Return [x, y] of the center of cell containing provided text 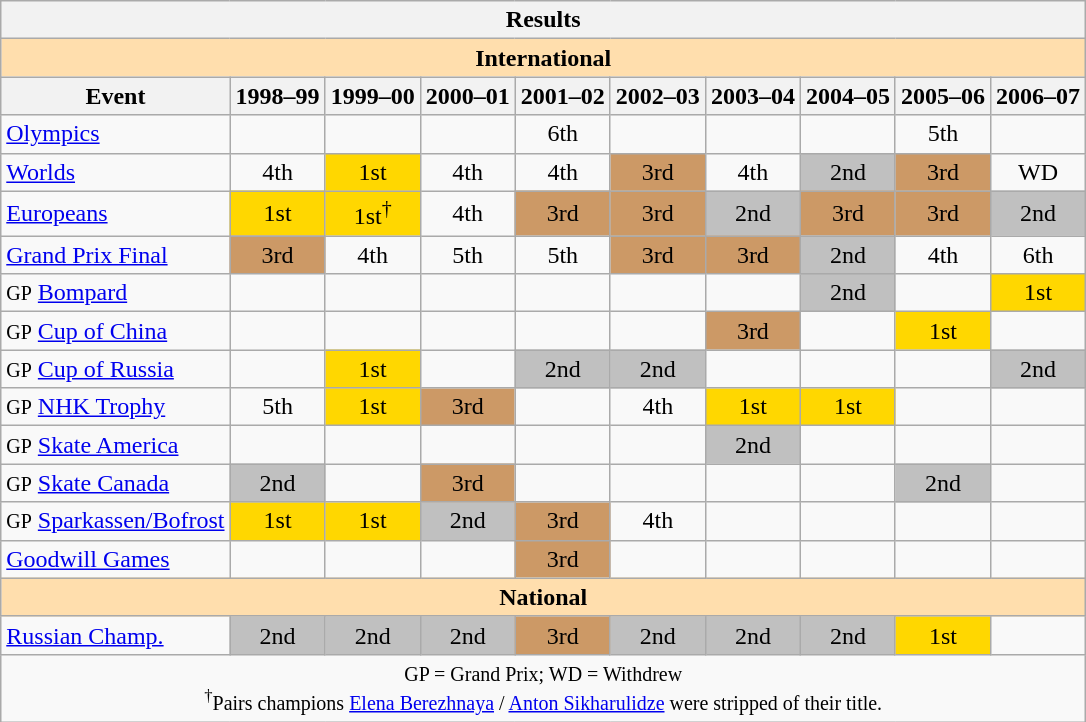
GP Cup of Russia [116, 369]
1998–99 [278, 96]
2001–02 [562, 96]
Goodwill Games [116, 559]
GP = Grand Prix; WD = Withdrew †Pairs champions Elena Berezhnaya / Anton Sikharulidze were stripped of their title. [544, 688]
Worlds [116, 172]
GP Sparkassen/Bofrost [116, 521]
1999–00 [372, 96]
National [544, 597]
2000–01 [468, 96]
2004–05 [848, 96]
GP Cup of China [116, 331]
GP Skate Canada [116, 483]
Olympics [116, 134]
2002–03 [658, 96]
Russian Champ. [116, 635]
GP NHK Trophy [116, 407]
GP Bompard [116, 293]
2003–04 [752, 96]
GP Skate America [116, 445]
Grand Prix Final [116, 255]
1st† [372, 214]
WD [1038, 172]
International [544, 58]
Results [544, 20]
Event [116, 96]
2005–06 [942, 96]
2006–07 [1038, 96]
Europeans [116, 214]
